Return (X, Y) of the center of cell containing provided text 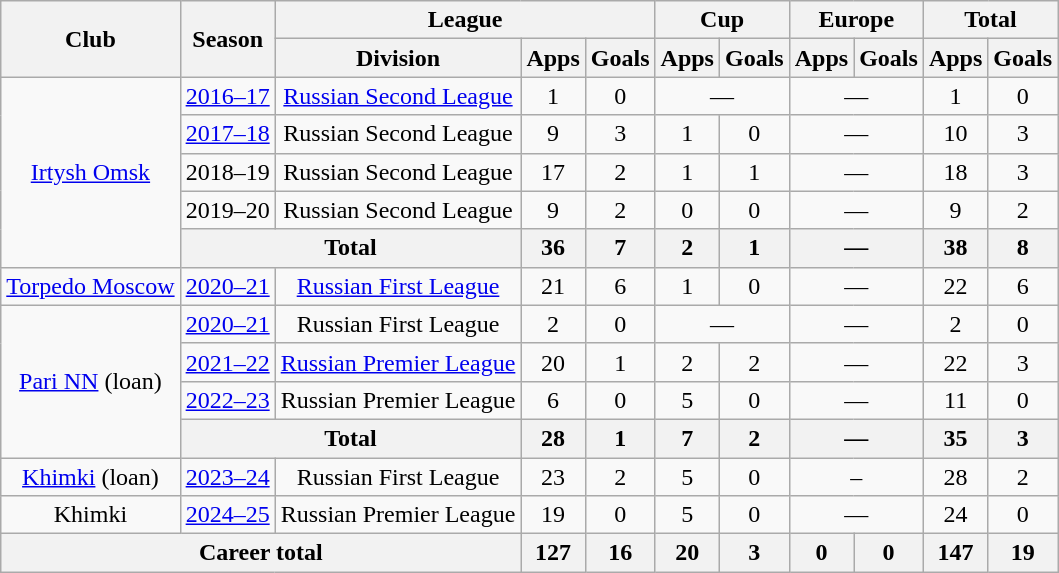
Europe (856, 20)
2023–24 (228, 477)
2018–19 (228, 172)
2021–22 (228, 362)
24 (955, 515)
League (465, 20)
2024–25 (228, 515)
Cup (722, 20)
Khimki (90, 515)
38 (955, 248)
16 (620, 553)
2016–17 (228, 96)
2017–18 (228, 134)
Club (90, 39)
Khimki (loan) (90, 477)
2019–20 (228, 210)
21 (553, 286)
147 (955, 553)
Division (398, 58)
2022–23 (228, 400)
18 (955, 172)
11 (955, 400)
35 (955, 438)
Pari NN (loan) (90, 381)
Career total (261, 553)
Season (228, 39)
Torpedo Moscow (90, 286)
127 (553, 553)
17 (553, 172)
8 (1023, 248)
Irtysh Omsk (90, 172)
– (856, 477)
23 (553, 477)
36 (553, 248)
10 (955, 134)
